Extract the (X, Y) coordinate from the center of the cell holding the provided text.  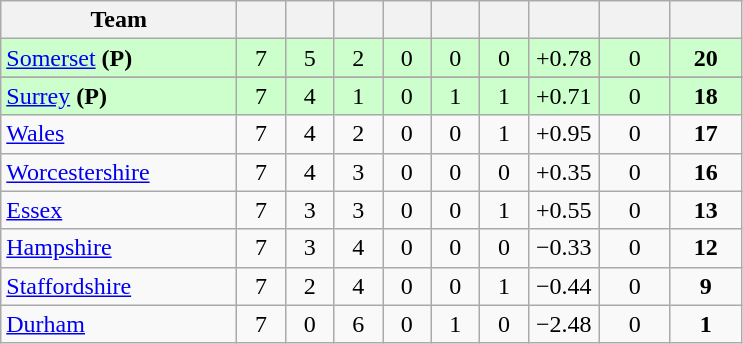
13 (706, 210)
16 (706, 172)
Hampshire (119, 248)
20 (706, 58)
Wales (119, 134)
Somerset (P) (119, 58)
18 (706, 96)
+0.35 (564, 172)
6 (358, 324)
+0.71 (564, 96)
−0.44 (564, 286)
5 (310, 58)
+0.55 (564, 210)
Team (119, 20)
Essex (119, 210)
9 (706, 286)
−0.33 (564, 248)
+0.78 (564, 58)
Staffordshire (119, 286)
12 (706, 248)
Worcestershire (119, 172)
+0.95 (564, 134)
17 (706, 134)
Surrey (P) (119, 96)
−2.48 (564, 324)
Durham (119, 324)
